Return [x, y] of the center of cell containing provided text 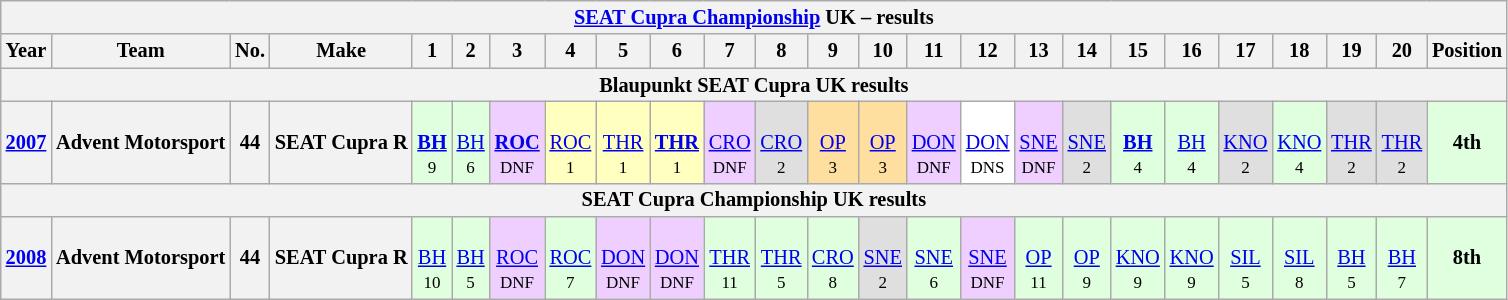
CRO8 [833, 258]
BH6 [471, 142]
Team [140, 51]
THR5 [781, 258]
SIL5 [1246, 258]
THR11 [730, 258]
2008 [26, 258]
8 [781, 51]
SNE6 [934, 258]
CRODNF [730, 142]
DONDNS [988, 142]
Position [1467, 51]
CRO2 [781, 142]
17 [1246, 51]
2007 [26, 142]
SEAT Cupra Championship UK results [754, 200]
14 [1087, 51]
9 [833, 51]
16 [1192, 51]
OP9 [1087, 258]
No. [250, 51]
7 [730, 51]
10 [883, 51]
Blaupunkt SEAT Cupra UK results [754, 85]
18 [1299, 51]
4th [1467, 142]
BH10 [432, 258]
OP11 [1038, 258]
1 [432, 51]
4 [571, 51]
KNO4 [1299, 142]
20 [1402, 51]
ROC7 [571, 258]
ROC1 [571, 142]
11 [934, 51]
15 [1138, 51]
12 [988, 51]
19 [1351, 51]
6 [677, 51]
13 [1038, 51]
BH9 [432, 142]
Year [26, 51]
5 [623, 51]
Make [342, 51]
2 [471, 51]
SEAT Cupra Championship UK – results [754, 17]
SIL8 [1299, 258]
3 [518, 51]
BH7 [1402, 258]
8th [1467, 258]
KNO2 [1246, 142]
